Provide the [X, Y] coordinate of the cell's center where the given text is located.  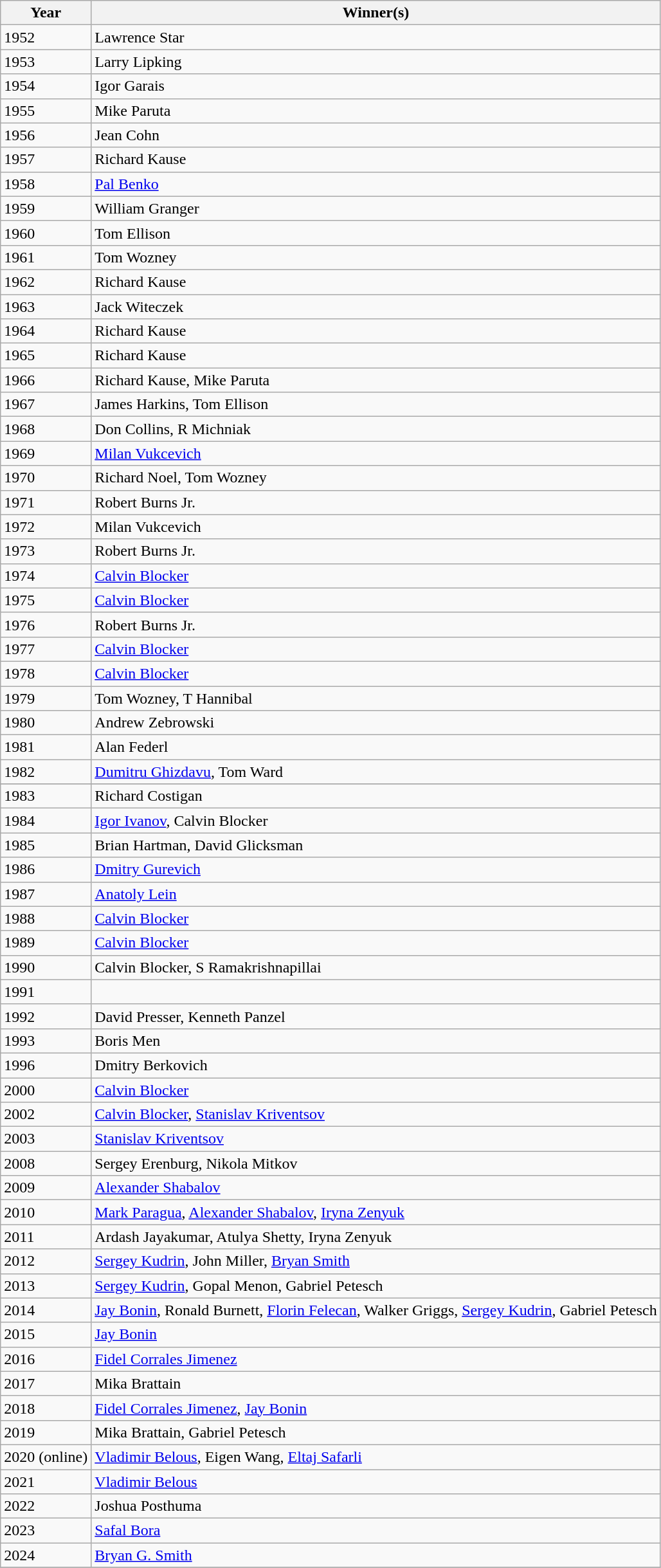
1991 [46, 992]
1988 [46, 918]
1966 [46, 380]
2016 [46, 1359]
1959 [46, 208]
Andrew Zebrowski [376, 723]
1996 [46, 1065]
Dumitru Ghizdavu, Tom Ward [376, 772]
2024 [46, 1555]
1989 [46, 943]
1963 [46, 307]
Stanislav Kriventsov [376, 1139]
2014 [46, 1310]
Calvin Blocker, S Ramakrishnapillai [376, 967]
Tom Wozney [376, 257]
2022 [46, 1506]
Fidel Corrales Jimenez [376, 1359]
2002 [46, 1115]
Pal Benko [376, 184]
Vladimir Belous, Eigen Wang, Eltaj Safarli [376, 1457]
1954 [46, 86]
Igor Ivanov, Calvin Blocker [376, 821]
2003 [46, 1139]
1990 [46, 967]
Tom Ellison [376, 233]
1992 [46, 1016]
Joshua Posthuma [376, 1506]
Dmitry Berkovich [376, 1065]
2021 [46, 1481]
1962 [46, 282]
1968 [46, 429]
Jay Bonin [376, 1335]
1976 [46, 624]
Safal Bora [376, 1531]
Calvin Blocker, Stanislav Kriventsov [376, 1115]
1964 [46, 331]
Alexander Shabalov [376, 1188]
Jean Cohn [376, 135]
1969 [46, 453]
2008 [46, 1163]
Igor Garais [376, 86]
Mika Brattain [376, 1383]
1961 [46, 257]
Sergey Kudrin, John Miller, Bryan Smith [376, 1261]
Ardash Jayakumar, Atulya Shetty, Iryna Zenyuk [376, 1237]
1952 [46, 37]
Boris Men [376, 1041]
Lawrence Star [376, 37]
1987 [46, 894]
1982 [46, 772]
1993 [46, 1041]
1955 [46, 111]
1970 [46, 478]
2009 [46, 1188]
1957 [46, 160]
Mark Paragua, Alexander Shabalov, Iryna Zenyuk [376, 1212]
William Granger [376, 208]
2010 [46, 1212]
Sergey Erenburg, Nikola Mitkov [376, 1163]
2015 [46, 1335]
Anatoly Lein [376, 894]
Richard Kause, Mike Paruta [376, 380]
1978 [46, 673]
Mike Paruta [376, 111]
Don Collins, R Michniak [376, 429]
Jay Bonin, Ronald Burnett, Florin Felecan, Walker Griggs, Sergey Kudrin, Gabriel Petesch [376, 1310]
1972 [46, 527]
Vladimir Belous [376, 1481]
2012 [46, 1261]
Richard Costigan [376, 796]
2020 (online) [46, 1457]
Mika Brattain, Gabriel Petesch [376, 1432]
1958 [46, 184]
Bryan G. Smith [376, 1555]
1953 [46, 62]
2019 [46, 1432]
Brian Hartman, David Glicksman [376, 845]
2011 [46, 1237]
Sergey Kudrin, Gopal Menon, Gabriel Petesch [376, 1286]
1979 [46, 698]
2000 [46, 1090]
1965 [46, 356]
James Harkins, Tom Ellison [376, 405]
Fidel Corrales Jimenez, Jay Bonin [376, 1408]
1960 [46, 233]
1956 [46, 135]
Tom Wozney, T Hannibal [376, 698]
Year [46, 13]
2013 [46, 1286]
1980 [46, 723]
Richard Noel, Tom Wozney [376, 478]
Winner(s) [376, 13]
Larry Lipking [376, 62]
2018 [46, 1408]
Dmitry Gurevich [376, 870]
1983 [46, 796]
Alan Federl [376, 747]
David Presser, Kenneth Panzel [376, 1016]
Jack Witeczek [376, 307]
1967 [46, 405]
1986 [46, 870]
2017 [46, 1383]
1985 [46, 845]
1981 [46, 747]
1984 [46, 821]
1974 [46, 576]
1973 [46, 551]
2023 [46, 1531]
1975 [46, 600]
1971 [46, 502]
1977 [46, 649]
